Identify which cell holds the provided text, then report its (x, y) central coordinate. 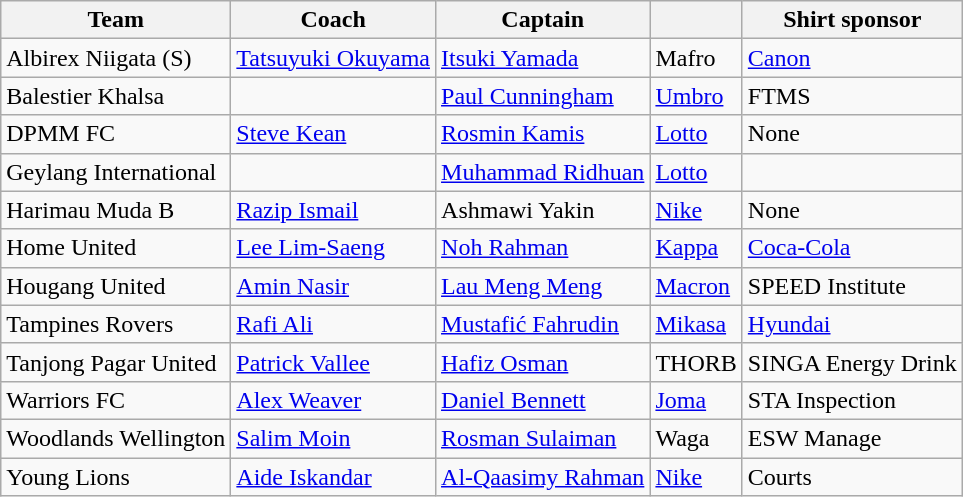
Albirex Niigata (S) (116, 58)
Salim Moin (334, 438)
Tanjong Pagar United (116, 362)
Rafi Ali (334, 324)
SINGA Energy Drink (852, 362)
Waga (696, 438)
Rosman Sulaiman (543, 438)
Tatsuyuki Okuyama (334, 58)
Balestier Khalsa (116, 96)
Daniel Bennett (543, 400)
Harimau Muda B (116, 210)
Amin Nasir (334, 286)
Steve Kean (334, 134)
FTMS (852, 96)
Home United (116, 248)
Coca-Cola (852, 248)
Aide Iskandar (334, 477)
Tampines Rovers (116, 324)
Razip Ismail (334, 210)
Lee Lim-Saeng (334, 248)
STA Inspection (852, 400)
Team (116, 20)
Courts (852, 477)
Itsuki Yamada (543, 58)
Hougang United (116, 286)
Umbro (696, 96)
Coach (334, 20)
Ashmawi Yakin (543, 210)
Alex Weaver (334, 400)
Macron (696, 286)
Young Lions (116, 477)
Canon (852, 58)
Shirt sponsor (852, 20)
Joma (696, 400)
Mikasa (696, 324)
Muhammad Ridhuan (543, 172)
Geylang International (116, 172)
Paul Cunningham (543, 96)
Mafro (696, 58)
Lau Meng Meng (543, 286)
Rosmin Kamis (543, 134)
Captain (543, 20)
ESW Manage (852, 438)
SPEED Institute (852, 286)
Noh Rahman (543, 248)
Woodlands Wellington (116, 438)
Patrick Vallee (334, 362)
Mustafić Fahrudin (543, 324)
DPMM FC (116, 134)
Hafiz Osman (543, 362)
Hyundai (852, 324)
THORB (696, 362)
Al-Qaasimy Rahman (543, 477)
Warriors FC (116, 400)
Kappa (696, 248)
